Detect which cell encompasses the target text, then output its [X, Y] center coordinate. 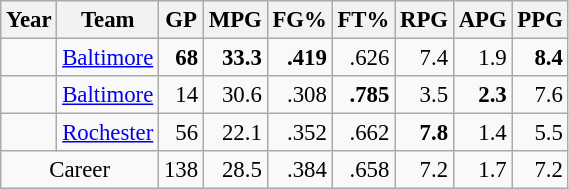
3.5 [424, 95]
14 [182, 95]
1.4 [482, 133]
.626 [364, 58]
5.5 [540, 133]
FG% [300, 20]
.419 [300, 58]
.662 [364, 133]
Rochester [108, 133]
30.6 [235, 95]
28.5 [235, 170]
1.7 [482, 170]
FT% [364, 20]
33.3 [235, 58]
.658 [364, 170]
PPG [540, 20]
7.8 [424, 133]
68 [182, 58]
.384 [300, 170]
22.1 [235, 133]
RPG [424, 20]
Team [108, 20]
1.9 [482, 58]
Career [80, 170]
GP [182, 20]
.308 [300, 95]
8.4 [540, 58]
7.6 [540, 95]
138 [182, 170]
APG [482, 20]
.352 [300, 133]
Year [29, 20]
.785 [364, 95]
2.3 [482, 95]
7.4 [424, 58]
56 [182, 133]
MPG [235, 20]
